Detect which cell encompasses the target text, then output its (X, Y) center coordinate. 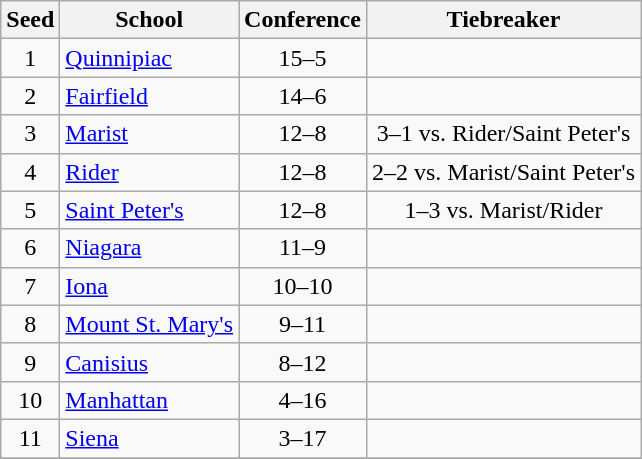
11 (30, 438)
Iona (150, 286)
4–16 (303, 400)
Fairfield (150, 96)
Rider (150, 172)
6 (30, 248)
10 (30, 400)
1 (30, 58)
2–2 vs. Marist/Saint Peter's (503, 172)
5 (30, 210)
School (150, 20)
Quinnipiac (150, 58)
Manhattan (150, 400)
10–10 (303, 286)
15–5 (303, 58)
7 (30, 286)
3–17 (303, 438)
Marist (150, 134)
3–1 vs. Rider/Saint Peter's (503, 134)
Seed (30, 20)
3 (30, 134)
Niagara (150, 248)
11–9 (303, 248)
9 (30, 362)
9–11 (303, 324)
Mount St. Mary's (150, 324)
14–6 (303, 96)
8 (30, 324)
Canisius (150, 362)
Tiebreaker (503, 20)
8–12 (303, 362)
1–3 vs. Marist/Rider (503, 210)
Saint Peter's (150, 210)
4 (30, 172)
2 (30, 96)
Siena (150, 438)
Conference (303, 20)
